Extract the (x, y) coordinate from the center of the cell holding the provided text.  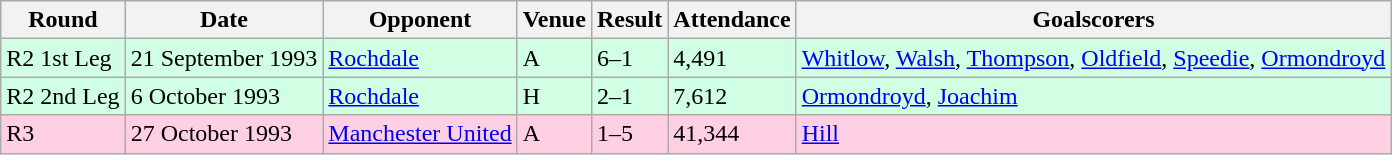
2–1 (629, 96)
6–1 (629, 58)
Hill (1094, 134)
1–5 (629, 134)
R2 2nd Leg (63, 96)
R2 1st Leg (63, 58)
21 September 1993 (224, 58)
Round (63, 20)
27 October 1993 (224, 134)
6 October 1993 (224, 96)
Venue (554, 20)
Opponent (420, 20)
4,491 (732, 58)
7,612 (732, 96)
Whitlow, Walsh, Thompson, Oldfield, Speedie, Ormondroyd (1094, 58)
41,344 (732, 134)
Attendance (732, 20)
R3 (63, 134)
H (554, 96)
Ormondroyd, Joachim (1094, 96)
Date (224, 20)
Goalscorers (1094, 20)
Result (629, 20)
Manchester United (420, 134)
